From the cell containing the given text, extract its center point as [X, Y] coordinate. 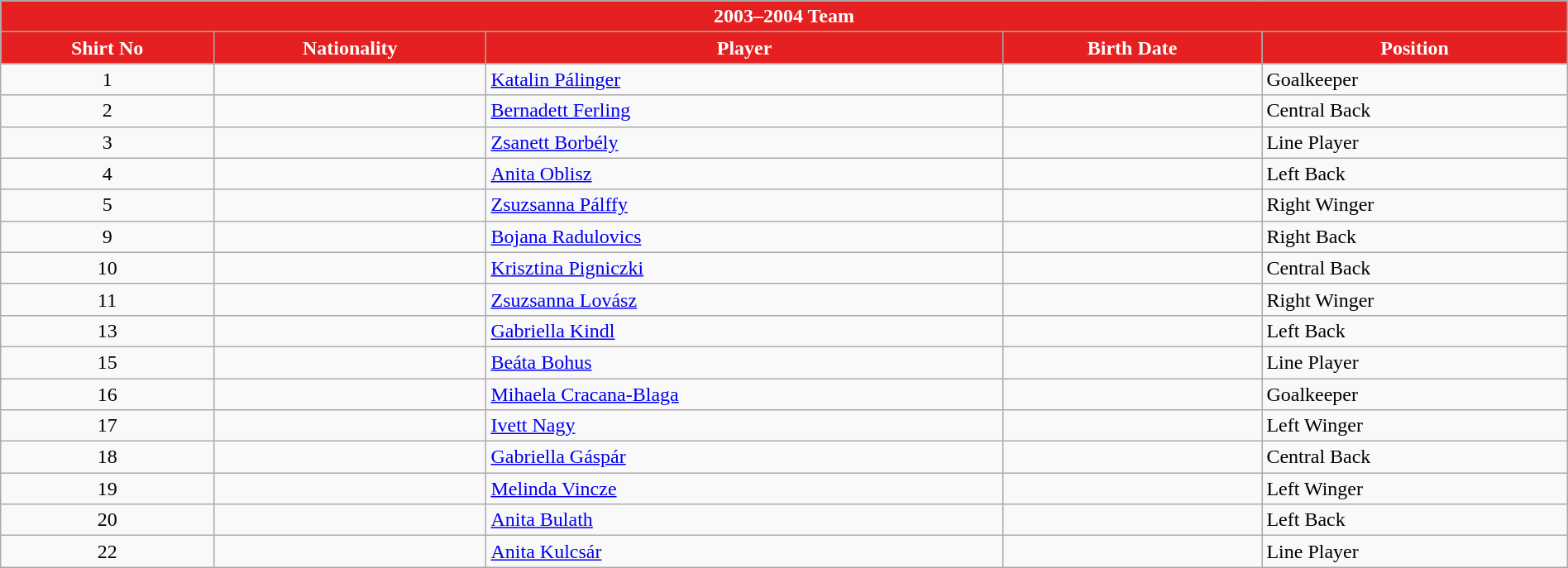
Birth Date [1132, 48]
18 [108, 457]
15 [108, 362]
Position [1414, 48]
1 [108, 79]
2003–2004 Team [784, 17]
Zsuzsanna Pálffy [744, 205]
Anita Bulath [744, 520]
3 [108, 142]
Krisztina Pigniczki [744, 268]
Shirt No [108, 48]
Ivett Nagy [744, 426]
Zsuzsanna Lovász [744, 299]
19 [108, 489]
Melinda Vincze [744, 489]
2 [108, 111]
Zsanett Borbély [744, 142]
22 [108, 551]
Gabriella Gáspár [744, 457]
Anita Kulcsár [744, 551]
16 [108, 394]
Bernadett Ferling [744, 111]
11 [108, 299]
Katalin Pálinger [744, 79]
Anita Oblisz [744, 174]
Right Back [1414, 236]
10 [108, 268]
5 [108, 205]
13 [108, 331]
Player [744, 48]
Bojana Radulovics [744, 236]
20 [108, 520]
Nationality [351, 48]
17 [108, 426]
4 [108, 174]
Mihaela Cracana-Blaga [744, 394]
Gabriella Kindl [744, 331]
Beáta Bohus [744, 362]
9 [108, 236]
